Scan for the cell matching the given text and deliver its [X, Y] coordinate at center. 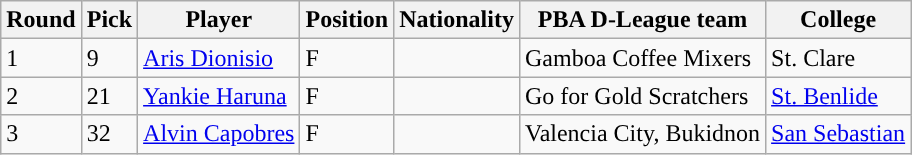
Player [219, 20]
Gamboa Coffee Mixers [642, 58]
Pick [109, 20]
2 [41, 96]
1 [41, 58]
Valencia City, Bukidnon [642, 134]
College [838, 20]
Position [347, 20]
San Sebastian [838, 134]
Round [41, 20]
9 [109, 58]
St. Benlide [838, 96]
Alvin Capobres [219, 134]
32 [109, 134]
Aris Dionisio [219, 58]
St. Clare [838, 58]
Go for Gold Scratchers [642, 96]
PBA D-League team [642, 20]
Nationality [457, 20]
Yankie Haruna [219, 96]
21 [109, 96]
3 [41, 134]
